Pinpoint the cell where the given text exists, returning its [X, Y] midpoint coordinate. 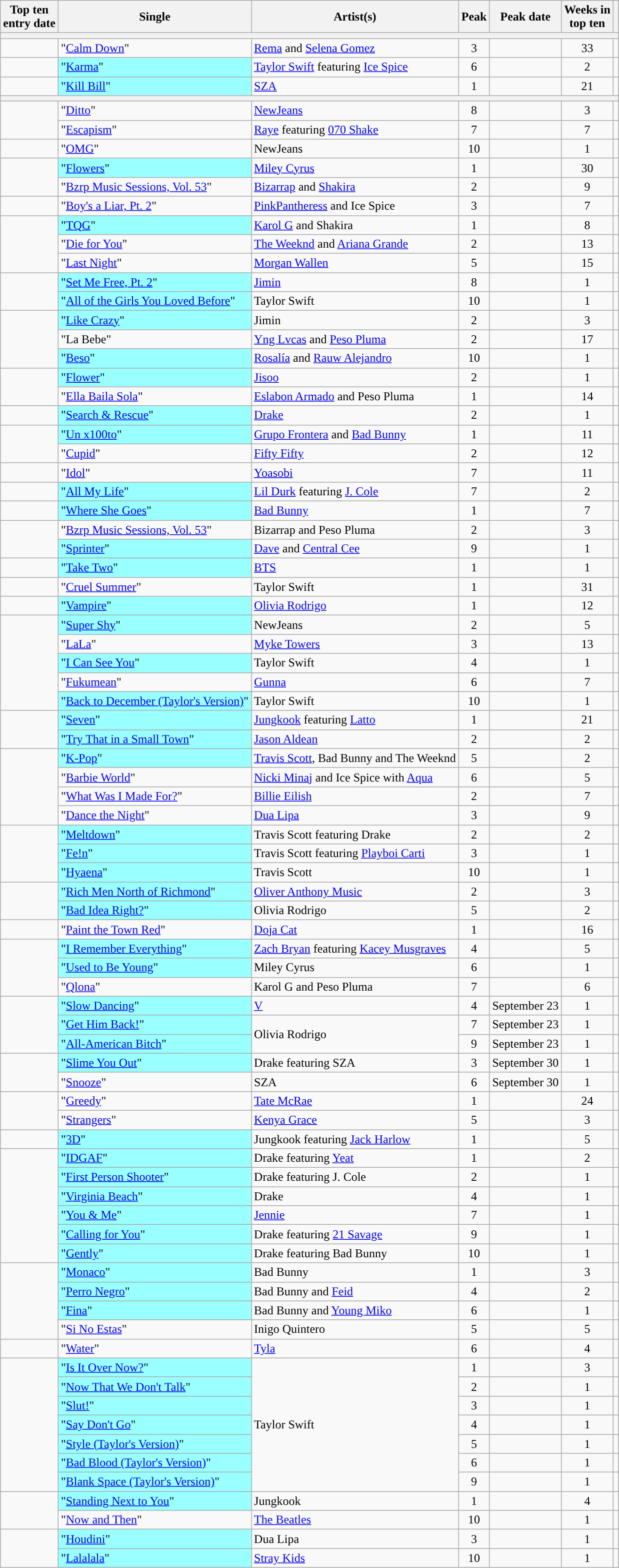
24 [587, 1101]
Oliver Anthony Music [355, 892]
Drake featuring Bad Bunny [355, 1253]
Peak [474, 17]
Rema and Selena Gomez [355, 48]
"Now That We Don't Talk" [154, 1386]
Peak date [525, 17]
"Try That in a Small Town" [154, 739]
"Lalalala" [154, 1558]
"Cupid" [154, 453]
Nicki Minaj and Ice Spice with Aqua [355, 777]
"Used to Be Young" [154, 968]
"Paint the Town Red" [154, 930]
"Vampire" [154, 606]
"Slime You Out" [154, 1063]
"Fe!n" [154, 854]
"Ditto" [154, 111]
PinkPantheress and Ice Spice [355, 206]
Yng Lvcas and Peso Pluma [355, 339]
"Calling for You" [154, 1234]
Single [154, 17]
Fifty Fifty [355, 453]
Tate McRae [355, 1101]
Drake featuring J. Cole [355, 1177]
"IDGAF" [154, 1158]
Eslabon Armado and Peso Pluma [355, 396]
"All My Life" [154, 491]
Lil Durk featuring J. Cole [355, 491]
Inigo Quintero [355, 1329]
"Beso" [154, 358]
Billie Eilish [355, 796]
16 [587, 930]
Weeks intop ten [587, 17]
"OMG" [154, 149]
15 [587, 263]
"Now and Then" [154, 1520]
"Seven" [154, 720]
"Idol" [154, 472]
"TQG" [154, 225]
"Slow Dancing" [154, 1006]
Gunna [355, 682]
"Flower" [154, 377]
31 [587, 587]
Rosalía and Rauw Alejandro [355, 358]
"Die for You" [154, 244]
"Un x100to" [154, 434]
Dave and Central Cee [355, 549]
"Cruel Summer" [154, 587]
"Si No Estas" [154, 1329]
Karol G and Peso Pluma [355, 987]
"Say Don't Go" [154, 1424]
"Search & Rescue" [154, 415]
Kenya Grace [355, 1120]
"Slut!" [154, 1405]
"Kill Bill" [154, 86]
"Standing Next to You" [154, 1501]
Myke Towers [355, 644]
"Hyaena" [154, 873]
30 [587, 168]
14 [587, 396]
"Get Him Back!" [154, 1025]
"La Bebe" [154, 339]
Bad Bunny and Young Miko [355, 1310]
Yoasobi [355, 472]
Drake featuring Yeat [355, 1158]
"You & Me" [154, 1215]
"Water" [154, 1348]
"Rich Men North of Richmond" [154, 892]
"Super Shy" [154, 625]
"Set Me Free, Pt. 2" [154, 282]
"Fukumean" [154, 682]
Drake featuring 21 Savage [355, 1234]
"Barbie World" [154, 777]
Stray Kids [355, 1558]
"Blank Space (Taylor's Version)" [154, 1482]
"Monaco" [154, 1272]
"Snooze" [154, 1082]
Drake featuring SZA [355, 1063]
Jungkook [355, 1501]
The Beatles [355, 1520]
Bad Bunny and Feid [355, 1291]
"Virginia Beach" [154, 1196]
"Fina" [154, 1310]
"Back to December (Taylor's Version)" [154, 701]
"Take Two" [154, 568]
"Is It Over Now?" [154, 1367]
"All of the Girls You Loved Before" [154, 301]
Grupo Frontera and Bad Bunny [355, 434]
"I Remember Everything" [154, 949]
"What Was I Made For?" [154, 796]
Travis Scott, Bad Bunny and The Weeknd [355, 758]
"Flowers" [154, 168]
"Dance the Night" [154, 815]
"Where She Goes" [154, 510]
"Greedy" [154, 1101]
Taylor Swift featuring Ice Spice [355, 67]
V [355, 1006]
Jungkook featuring Latto [355, 720]
"Karma" [154, 67]
"Calm Down" [154, 48]
Doja Cat [355, 930]
Jisoo [355, 377]
Raye featuring 070 Shake [355, 130]
"K-Pop" [154, 758]
Jungkook featuring Jack Harlow [355, 1139]
"3D" [154, 1139]
"Ella Baila Sola" [154, 396]
"Like Crazy" [154, 320]
17 [587, 339]
"LaLa" [154, 644]
"Houdini" [154, 1539]
Jason Aldean [355, 739]
Karol G and Shakira [355, 225]
"Last Night" [154, 263]
"Bad Blood (Taylor's Version)" [154, 1463]
"All-American Bitch" [154, 1044]
"Bad Idea Right?" [154, 911]
BTS [355, 568]
Bizarrap and Shakira [355, 187]
"Escapism" [154, 130]
"Boy's a Liar, Pt. 2" [154, 206]
Top tenentry date [29, 17]
"First Person Shooter" [154, 1177]
"Meltdown" [154, 834]
"Strangers" [154, 1120]
"Qlona" [154, 987]
Artist(s) [355, 17]
Jennie [355, 1215]
Travis Scott featuring Playboi Carti [355, 854]
Bizarrap and Peso Pluma [355, 530]
"Style (Taylor's Version)" [154, 1443]
Zach Bryan featuring Kacey Musgraves [355, 949]
The Weeknd and Ariana Grande [355, 244]
Travis Scott featuring Drake [355, 834]
"Sprinter" [154, 549]
"Gently" [154, 1253]
Morgan Wallen [355, 263]
Travis Scott [355, 873]
Tyla [355, 1348]
"Perro Negro" [154, 1291]
"I Can See You" [154, 663]
33 [587, 48]
